Find where the given text appears and provide that cell's center as (X, Y) coordinate. 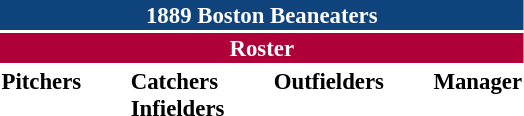
1889 Boston Beaneaters (262, 15)
Roster (262, 48)
